For the text-containing cell, return its midpoint in (x, y) coordinate format. 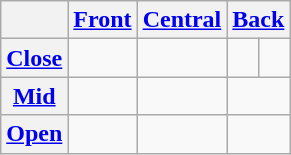
Front (102, 20)
Mid (34, 96)
Close (34, 58)
Back (258, 20)
Central (182, 20)
Open (34, 134)
